Detect which cell encompasses the target text, then output its [x, y] center coordinate. 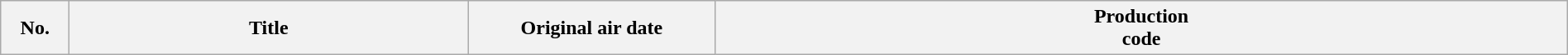
Original air date [592, 28]
Productioncode [1141, 28]
No. [35, 28]
Title [269, 28]
